Scan for the cell matching the given text and deliver its [X, Y] coordinate at center. 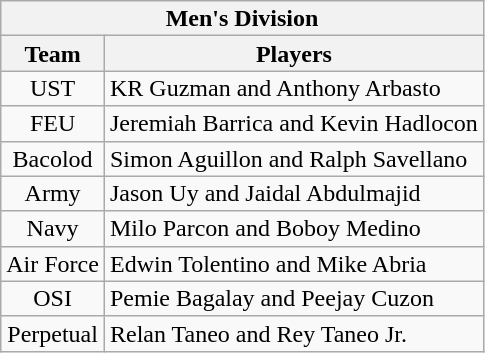
Simon Aguillon and Ralph Savellano [294, 158]
Edwin Tolentino and Mike Abria [294, 264]
Players [294, 54]
Air Force [53, 264]
Perpetual [53, 334]
Jeremiah Barrica and Kevin Hadlocon [294, 124]
Team [53, 54]
Milo Parcon and Boboy Medino [294, 228]
OSI [53, 298]
UST [53, 88]
Jason Uy and Jaidal Abdulmajid [294, 194]
Men's Division [242, 18]
Army [53, 194]
KR Guzman and Anthony Arbasto [294, 88]
Pemie Bagalay and Peejay Cuzon [294, 298]
Navy [53, 228]
FEU [53, 124]
Bacolod [53, 158]
Relan Taneo and Rey Taneo Jr. [294, 334]
